Pinpoint the cell where the given text exists, returning its [x, y] midpoint coordinate. 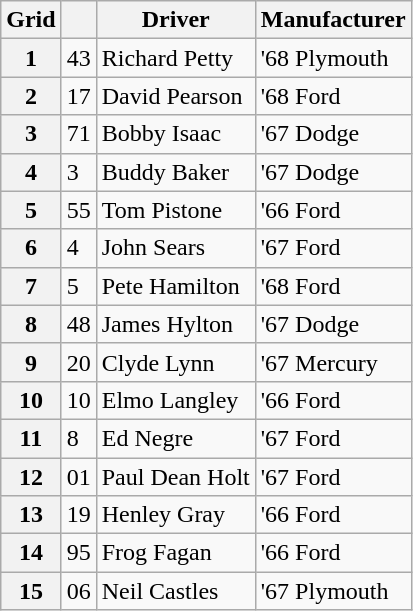
James Hylton [176, 324]
Pete Hamilton [176, 286]
14 [31, 553]
7 [31, 286]
1 [31, 58]
2 [31, 96]
'68 Plymouth [333, 58]
Frog Fagan [176, 553]
Tom Pistone [176, 210]
Manufacturer [333, 20]
01 [78, 477]
06 [78, 591]
Ed Negre [176, 438]
Paul Dean Holt [176, 477]
David Pearson [176, 96]
Richard Petty [176, 58]
Elmo Langley [176, 400]
17 [78, 96]
43 [78, 58]
15 [31, 591]
95 [78, 553]
Clyde Lynn [176, 362]
Driver [176, 20]
20 [78, 362]
'67 Mercury [333, 362]
12 [31, 477]
19 [78, 515]
13 [31, 515]
6 [31, 248]
Henley Gray [176, 515]
'67 Plymouth [333, 591]
Buddy Baker [176, 172]
Neil Castles [176, 591]
9 [31, 362]
55 [78, 210]
48 [78, 324]
11 [31, 438]
Bobby Isaac [176, 134]
John Sears [176, 248]
Grid [31, 20]
71 [78, 134]
